Return [X, Y] of the center of cell containing provided text 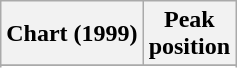
Chart (1999) [72, 34]
Peakposition [189, 34]
